For the text-containing cell, return its midpoint in [x, y] coordinate format. 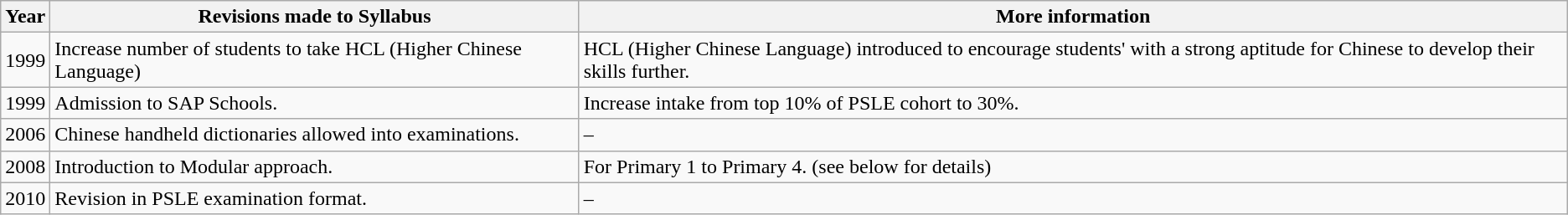
HCL (Higher Chinese Language) introduced to encourage students' with a strong aptitude for Chinese to develop their skills further. [1073, 60]
Chinese handheld dictionaries allowed into examinations. [315, 135]
2006 [25, 135]
More information [1073, 17]
2008 [25, 166]
Introduction to Modular approach. [315, 166]
For Primary 1 to Primary 4. (see below for details) [1073, 166]
2010 [25, 198]
Year [25, 17]
Admission to SAP Schools. [315, 103]
Increase intake from top 10% of PSLE cohort to 30%. [1073, 103]
Increase number of students to take HCL (Higher Chinese Language) [315, 60]
Revision in PSLE examination format. [315, 198]
Revisions made to Syllabus [315, 17]
